Extract the [x, y] coordinate from the center of the cell holding the provided text.  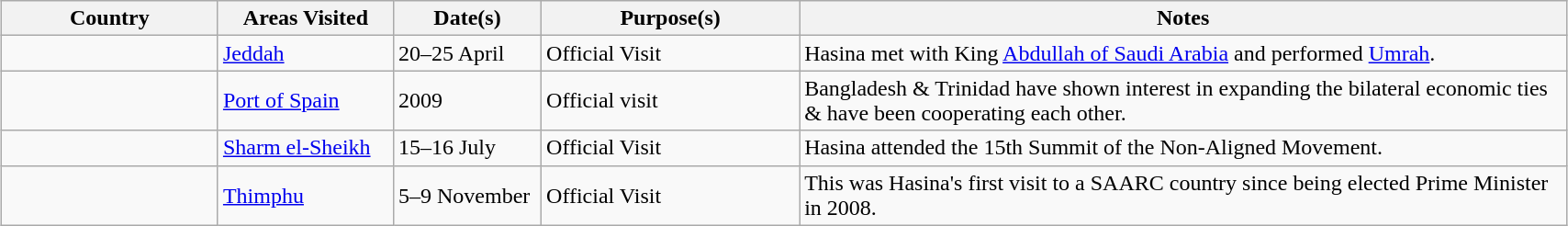
Port of Spain [305, 101]
Thimphu [305, 195]
Official visit [670, 101]
Notes [1183, 18]
Sharm el-Sheikh [305, 148]
Bangladesh & Trinidad have shown interest in expanding the bilateral economic ties & have been cooperating each other. [1183, 101]
Date(s) [466, 18]
20–25 April [466, 53]
Jeddah [305, 53]
5–9 November [466, 195]
This was Hasina's first visit to a SAARC country since being elected Prime Minister in 2008. [1183, 195]
15–16 July [466, 148]
Areas Visited [305, 18]
2009 [466, 101]
Hasina attended the 15th Summit of the Non-Aligned Movement. [1183, 148]
Hasina met with King Abdullah of Saudi Arabia and performed Umrah. [1183, 53]
Country [109, 18]
Purpose(s) [670, 18]
